Identify which cell holds the provided text, then report its [x, y] central coordinate. 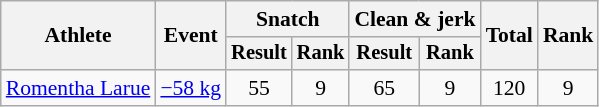
Snatch [288, 19]
Clean & jerk [414, 19]
Romentha Larue [78, 88]
Event [190, 36]
65 [384, 88]
Total [510, 36]
Athlete [78, 36]
−58 kg [190, 88]
120 [510, 88]
55 [259, 88]
